Determine the (x, y) coordinate at the center of the cell enclosing the given text.  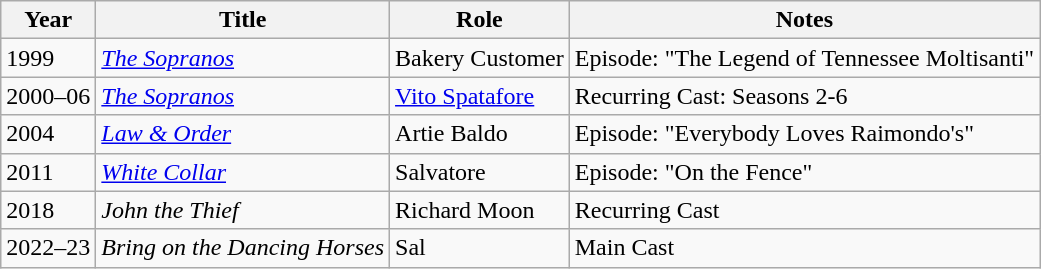
Episode: "The Legend of Tennessee Moltisanti" (804, 58)
2000–06 (48, 96)
2018 (48, 210)
2011 (48, 172)
Artie Baldo (480, 134)
John the Thief (243, 210)
Recurring Cast: Seasons 2-6 (804, 96)
Sal (480, 248)
Episode: "Everybody Loves Raimondo's" (804, 134)
Main Cast (804, 248)
Year (48, 20)
2022–23 (48, 248)
Richard Moon (480, 210)
Law & Order (243, 134)
White Collar (243, 172)
1999 (48, 58)
2004 (48, 134)
Title (243, 20)
Recurring Cast (804, 210)
Role (480, 20)
Bakery Customer (480, 58)
Bring on the Dancing Horses (243, 248)
Salvatore (480, 172)
Episode: "On the Fence" (804, 172)
Notes (804, 20)
Vito Spatafore (480, 96)
